Search for the cell housing the specified text and yield its [x, y] center coordinate. 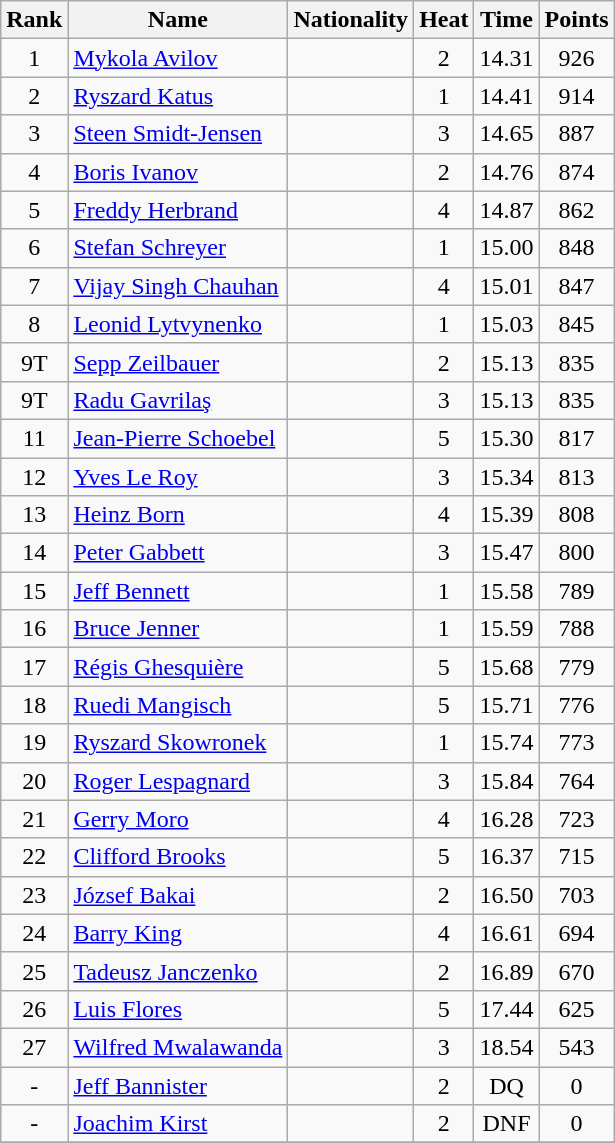
16.50 [506, 895]
Barry King [178, 933]
Steen Smidt-Jensen [178, 134]
Jeff Bennett [178, 591]
Wilfred Mwalawanda [178, 1047]
16 [34, 629]
Sepp Zeilbauer [178, 362]
6 [34, 248]
776 [576, 705]
848 [576, 248]
670 [576, 971]
DNF [506, 1124]
21 [34, 819]
874 [576, 172]
József Bakai [178, 895]
Yves Le Roy [178, 477]
845 [576, 324]
Time [506, 20]
715 [576, 857]
Nationality [351, 20]
15.58 [506, 591]
Mykola Avilov [178, 58]
Rank [34, 20]
Joachim Kirst [178, 1124]
694 [576, 933]
27 [34, 1047]
18.54 [506, 1047]
14.41 [506, 96]
15.47 [506, 553]
Vijay Singh Chauhan [178, 286]
15.01 [506, 286]
764 [576, 781]
DQ [506, 1085]
15.00 [506, 248]
Régis Ghesquière [178, 667]
Gerry Moro [178, 819]
17.44 [506, 1009]
Ruedi Mangisch [178, 705]
15.03 [506, 324]
15.84 [506, 781]
26 [34, 1009]
862 [576, 210]
16.28 [506, 819]
543 [576, 1047]
788 [576, 629]
15.39 [506, 515]
Bruce Jenner [178, 629]
16.61 [506, 933]
Freddy Herbrand [178, 210]
779 [576, 667]
11 [34, 438]
15.74 [506, 743]
16.37 [506, 857]
15.34 [506, 477]
7 [34, 286]
12 [34, 477]
Points [576, 20]
773 [576, 743]
Jean-Pierre Schoebel [178, 438]
15.30 [506, 438]
Jeff Bannister [178, 1085]
Ryszard Skowronek [178, 743]
Stefan Schreyer [178, 248]
15.71 [506, 705]
Tadeusz Janczenko [178, 971]
Luis Flores [178, 1009]
914 [576, 96]
15.68 [506, 667]
723 [576, 819]
789 [576, 591]
Leonid Lytvynenko [178, 324]
Name [178, 20]
Heat [444, 20]
813 [576, 477]
800 [576, 553]
Radu Gavrilaş [178, 400]
Ryszard Katus [178, 96]
625 [576, 1009]
847 [576, 286]
20 [34, 781]
18 [34, 705]
24 [34, 933]
817 [576, 438]
Roger Lespagnard [178, 781]
926 [576, 58]
15.59 [506, 629]
19 [34, 743]
14.76 [506, 172]
887 [576, 134]
14.87 [506, 210]
16.89 [506, 971]
Heinz Born [178, 515]
Boris Ivanov [178, 172]
13 [34, 515]
14 [34, 553]
14.31 [506, 58]
15 [34, 591]
17 [34, 667]
Peter Gabbett [178, 553]
14.65 [506, 134]
Clifford Brooks [178, 857]
23 [34, 895]
22 [34, 857]
25 [34, 971]
808 [576, 515]
703 [576, 895]
8 [34, 324]
